Extract the [X, Y] coordinate from the center of the cell holding the provided text.  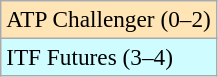
ITF Futures (3–4) [108, 57]
ATP Challenger (0–2) [108, 19]
